Scan for the cell matching the given text and deliver its (X, Y) coordinate at center. 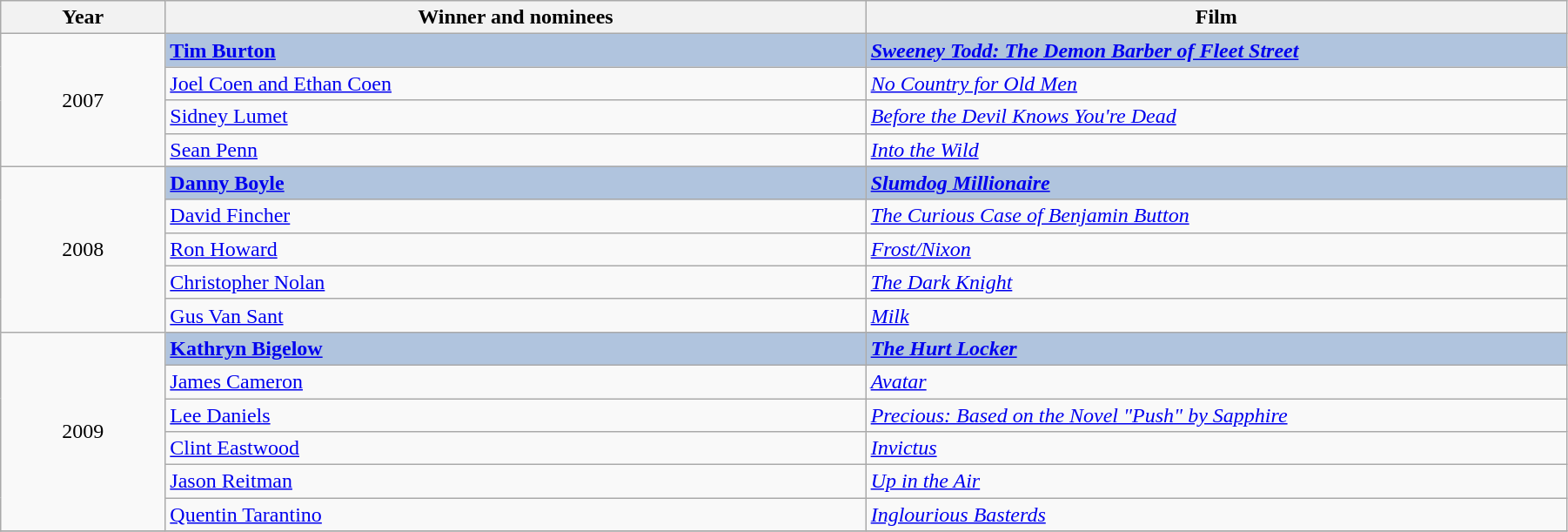
Sweeney Todd: The Demon Barber of Fleet Street (1216, 51)
Sidney Lumet (515, 117)
Milk (1216, 315)
Slumdog Millionaire (1216, 183)
Avatar (1216, 381)
Film (1216, 17)
Into the Wild (1216, 150)
Quentin Tarantino (515, 515)
The Hurt Locker (1216, 348)
Christopher Nolan (515, 282)
Precious: Based on the Novel "Push" by Sapphire (1216, 415)
Ron Howard (515, 249)
Before the Devil Knows You're Dead (1216, 117)
Inglourious Basterds (1216, 515)
Winner and nominees (515, 17)
2009 (84, 431)
Sean Penn (515, 150)
Frost/Nixon (1216, 249)
Lee Daniels (515, 415)
Danny Boyle (515, 183)
The Dark Knight (1216, 282)
The Curious Case of Benjamin Button (1216, 216)
No Country for Old Men (1216, 84)
Tim Burton (515, 51)
Clint Eastwood (515, 448)
James Cameron (515, 381)
Jason Reitman (515, 481)
2007 (84, 100)
Invictus (1216, 448)
Up in the Air (1216, 481)
Kathryn Bigelow (515, 348)
Gus Van Sant (515, 315)
David Fincher (515, 216)
2008 (84, 249)
Year (84, 17)
Joel Coen and Ethan Coen (515, 84)
